Scan for the cell matching the given text and deliver its [x, y] coordinate at center. 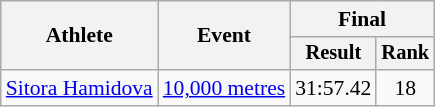
10,000 metres [224, 88]
Sitora Hamidova [80, 88]
Result [333, 54]
Athlete [80, 36]
Final [362, 19]
Event [224, 36]
Rank [405, 54]
18 [405, 88]
31:57.42 [333, 88]
